Detect which cell encompasses the target text, then output its (x, y) center coordinate. 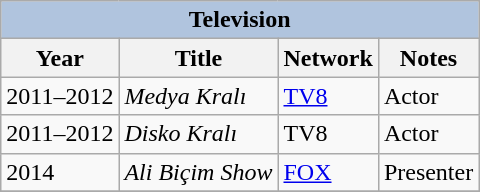
Year (60, 58)
Disko Kralı (198, 134)
FOX (328, 172)
Ali Biçim Show (198, 172)
Notes (428, 58)
2014 (60, 172)
Medya Kralı (198, 96)
Presenter (428, 172)
Network (328, 58)
Title (198, 58)
Television (240, 20)
